Pinpoint the cell where the given text exists, returning its [x, y] midpoint coordinate. 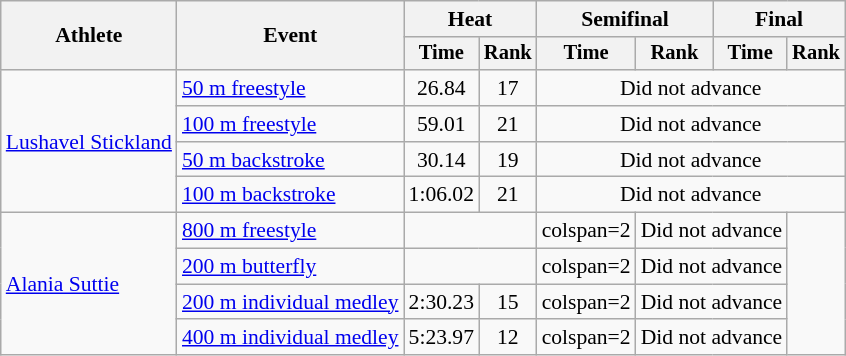
59.01 [442, 124]
Event [290, 36]
15 [508, 302]
800 m freestyle [290, 231]
Semifinal [626, 19]
Heat [470, 19]
2:30.23 [442, 302]
Lushavel Stickland [89, 141]
Alania Suttie [89, 284]
400 m individual medley [290, 338]
5:23.97 [442, 338]
50 m freestyle [290, 88]
1:06.02 [442, 195]
19 [508, 160]
100 m backstroke [290, 195]
Final [779, 19]
50 m backstroke [290, 160]
Athlete [89, 36]
26.84 [442, 88]
30.14 [442, 160]
12 [508, 338]
17 [508, 88]
200 m butterfly [290, 267]
200 m individual medley [290, 302]
100 m freestyle [290, 124]
